Identify which cell holds the provided text, then report its [X, Y] central coordinate. 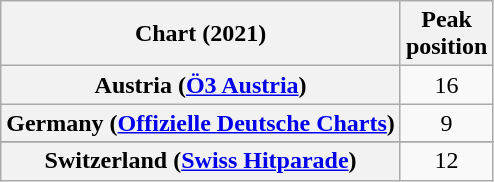
16 [446, 85]
Austria (Ö3 Austria) [201, 85]
Switzerland (Swiss Hitparade) [201, 161]
Chart (2021) [201, 34]
12 [446, 161]
Germany (Offizielle Deutsche Charts) [201, 123]
9 [446, 123]
Peakposition [446, 34]
